Capture the cell that displays the provided text and extract its (X, Y) central coordinate. 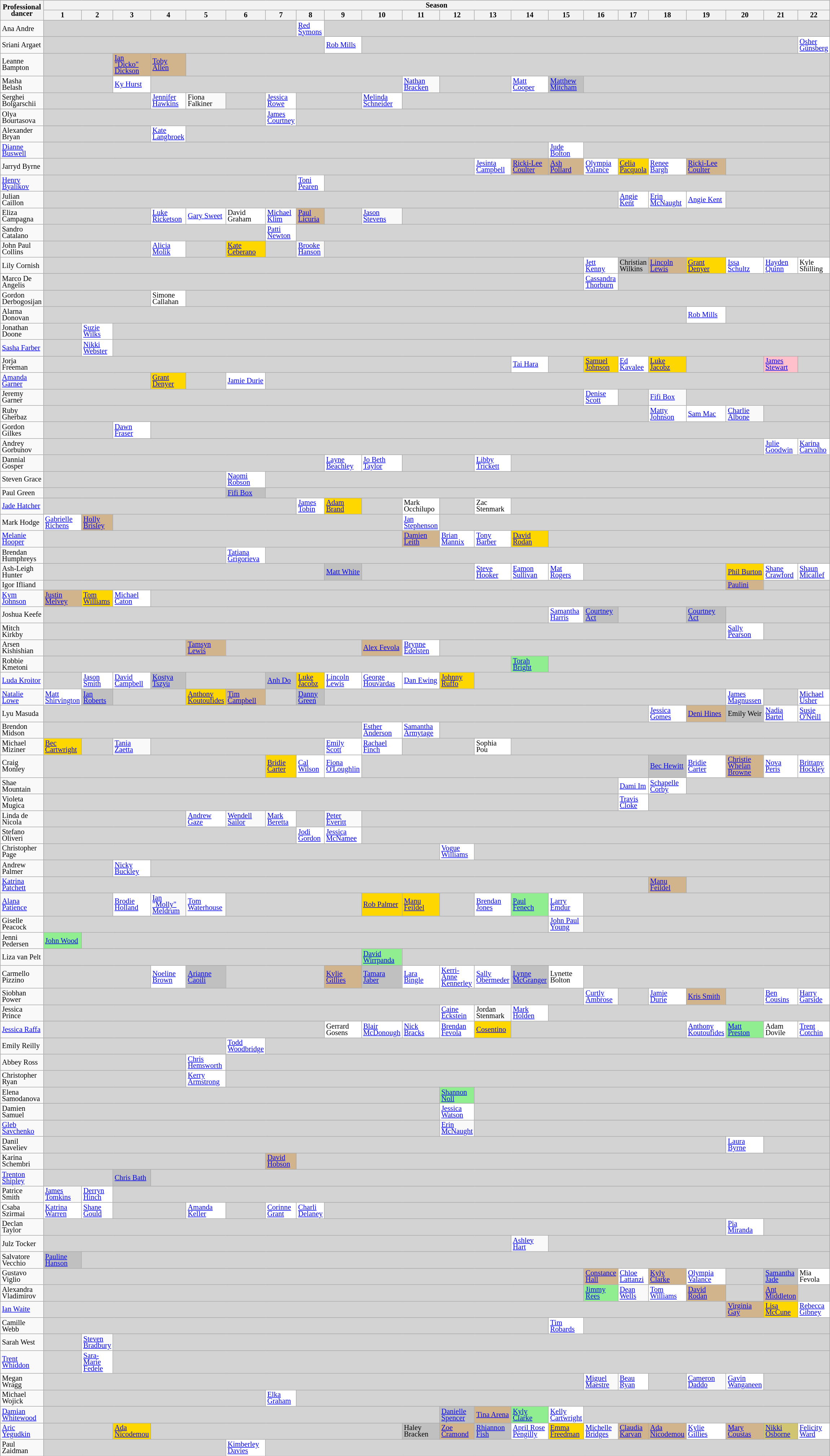
Salvatore Vecchio (22, 1260)
Rob Palmer (382, 905)
Damian Whitewood (22, 1415)
Steven Bradbury (97, 1342)
Lyu Masuda (22, 714)
Shae Mountain (22, 786)
Mitch Kirkby (22, 631)
Charli Delaney (311, 1211)
George Houvardas (382, 681)
Professional dancer (22, 10)
Sara-Marie Fedele (97, 1362)
Andrey Gorbunov (22, 447)
Ian "Dicko" Dickson (132, 65)
Lara Bingle (421, 977)
Alex Fevola (382, 648)
Ashley Hart (530, 1244)
Pauline Hanson (62, 1260)
Nathan Bracken (421, 84)
Luke Ricketson (168, 216)
Jett Kenny (601, 265)
Patti Newton (281, 233)
Jordan Stenmark (493, 1013)
James Tobin (311, 506)
Gary Sweet (206, 216)
Jodi Gordon (311, 835)
Samantha Jade (781, 1276)
Aric Yegudkin (22, 1431)
Arsen Kishishian (22, 648)
Sriani Argaet (22, 45)
Brittany Hockley (814, 766)
Jonathan Doone (22, 331)
Emily Weir (745, 714)
Hayden Quinn (781, 265)
Libby Trickett (493, 463)
Jessica Prince (22, 1013)
Sandro Catalano (22, 233)
13 (493, 15)
Sasha Farber (22, 348)
Gustavo Viglio (22, 1276)
Jenni Pedersen (22, 941)
Samantha Harris (566, 615)
Johnny Ruffo (457, 681)
Michael Wojick (22, 1398)
Emily Scott (343, 747)
Phil Burton (745, 572)
Natalie Lowe (22, 697)
Julz Tocker (22, 1244)
Arianne Caoili (206, 977)
John Wood (62, 941)
Larry Emdur (566, 905)
Emily Reilly (22, 1046)
Tamsyn Lewis (206, 648)
Carmello Pizzino (22, 977)
Matthew Mitcham (566, 84)
Michael Klim (281, 216)
Jennifer Hawkins (168, 101)
Sarah West (22, 1342)
Matty Johnson (667, 414)
Chris Bath (132, 1178)
Anh Do (281, 681)
Melanie Hooper (22, 539)
Danil Saveliev (22, 1145)
Cameron Daddo (706, 1382)
Mark Holden (530, 1013)
Kerri-Anne Kennerley (457, 977)
Toni Pearen (311, 183)
Henry Byalikov (22, 183)
Tony Barber (493, 539)
14 (530, 15)
Karina Carvalho (814, 447)
Deni Hines (706, 714)
Brynne Edelsten (421, 648)
Trenton Shipley (22, 1178)
Chris Hemsworth (206, 1063)
Alexandra Vladimirov (22, 1293)
Nikki Webster (97, 348)
Jesinta Campbell (493, 167)
Michael Usher (814, 697)
Alexander Bryan (22, 134)
Bec Hewitt (667, 766)
Julie Goodwin (781, 447)
April Rose Pengilly (530, 1431)
Chloe Lattanzi (633, 1276)
Declan Taylor (22, 1227)
Marco De Angelis (22, 282)
9 (343, 15)
Lynne McGranger (530, 977)
Tai Hara (530, 364)
Liza van Pelt (22, 957)
Jorja Freeman (22, 364)
Blair McDonough (382, 1029)
Haley Bracken (421, 1431)
Michael Miziner (22, 747)
11 (421, 15)
4 (168, 15)
Torah Bright (530, 664)
Schapelle Corby (667, 786)
Eliza Campagna (22, 216)
Fiona O'Loughlin (343, 766)
Curtly Ambrose (601, 997)
Jan Stephenson (421, 523)
Issa Schultz (745, 265)
Michelle Bridges (601, 1431)
Amanda Garner (22, 381)
Craig Monley (22, 766)
Ian Roberts (97, 697)
Virginia Gay (745, 1310)
Rebecca Gibney (814, 1310)
Cassandra Thorburn (601, 282)
Mark Beretta (281, 819)
Sophia Pou (493, 747)
Ian "Molly" Meldrum (168, 905)
Layne Beachley (343, 463)
Miguel Maestre (601, 1382)
Paul Green (22, 493)
James Magnussen (745, 697)
Zac Stenmark (493, 506)
Brooke Hanson (311, 249)
Andrew Gaze (206, 819)
David Hobson (281, 1161)
Jimmy Rees (601, 1293)
Kostya Tszyu (168, 681)
Paul Zaidman (22, 1448)
Patrice Smith (22, 1194)
Siobhan Power (22, 997)
Tania Zaetta (132, 747)
Melinda Schneider (382, 101)
Tom Waterhouse (206, 905)
Julian Caillon (22, 200)
Red Symons (311, 28)
Trent Cotchin (814, 1029)
Tina Arena (493, 1415)
Caine Eckstein (457, 1013)
Camille Webb (22, 1326)
12 (457, 15)
Linda de Nicola (22, 819)
Jessica Gomes (667, 714)
Toby Allen (168, 65)
Dawn Fraser (132, 430)
Emma Freedman (566, 1431)
Season (436, 5)
Dan Ewing (421, 681)
Megan Wragg (22, 1382)
Jessica Watson (457, 1112)
Mark Occhilupo (421, 506)
8 (311, 15)
Naomi Robson (246, 480)
Trent Whiddon (22, 1362)
Todd Woodbridge (246, 1046)
Jessica Rowe (281, 101)
Mia Fevola (814, 1276)
Nicky Buckley (132, 868)
Luda Kroitor (22, 681)
Zoe Cramond (457, 1431)
Adam Dovile (781, 1029)
Dianne Buswell (22, 150)
Nikki Osborne (781, 1431)
Pia Miranda (745, 1227)
Jessica McNamee (343, 835)
Ash Pollard (566, 167)
Corinne Grant (281, 1211)
Damien Leith (421, 539)
Igor Ifliand (22, 585)
Elka Graham (281, 1398)
15 (566, 15)
Kym Johnson (22, 598)
Ian Waite (22, 1310)
6 (246, 15)
Peter Everitt (343, 819)
Cosentino (493, 1029)
Kate Langbroek (168, 134)
Mark Hodge (22, 523)
Fiona Falkiner (206, 101)
19 (706, 15)
Gleb Savchenko (22, 1128)
Brendan Humphreys (22, 555)
Jude Bolton (566, 150)
Tim Campbell (246, 697)
Matt White (343, 572)
Kerry Armstrong (206, 1079)
Gavin Wanganeen (745, 1382)
Christopher Ryan (22, 1079)
Damien Samuel (22, 1112)
Gordon Derbogosijan (22, 299)
Steve Hooker (493, 572)
Csaba Szirmai (22, 1211)
Kyle Shilling (814, 265)
Joshua Keefe (22, 615)
3 (132, 15)
5 (206, 15)
Michael Caton (132, 598)
Serghei Bolgarschii (22, 101)
Susie O'Neill (814, 714)
Lynette Bolton (566, 977)
Ruby Gherbaz (22, 414)
Laura Byrne (745, 1145)
16 (601, 15)
James Courtney (281, 117)
Kris Smith (706, 997)
James Stewart (781, 364)
Jason Smith (97, 681)
Sam Mac (706, 414)
Giselle Peacock (22, 924)
Kimberley Davies (246, 1448)
18 (667, 15)
Holly Brisley (97, 523)
Adam Brand (343, 506)
Paulini (745, 585)
10 (382, 15)
Karina Schembri (22, 1161)
Justin Melvey (62, 598)
Kate Ceberano (246, 249)
Alicia Molik (168, 249)
David Campbell (132, 681)
Masha Belash (22, 84)
Charlie Albone (745, 414)
Jason Stevens (382, 216)
Violeta Mugica (22, 802)
Esther Anderson (382, 730)
Tim Robards (566, 1326)
Mat Rogers (566, 572)
Ed Kavalee (633, 364)
Simone Callahan (168, 299)
Dami Im (633, 786)
Mary Coustas (745, 1431)
Beau Ryan (633, 1382)
Cal Wilson (311, 766)
Brendon Midson (22, 730)
Nadia Bartel (781, 714)
Katrina Warren (62, 1211)
Samuel Johnson (601, 364)
Matt Shirvington (62, 697)
Tamara Jaber (382, 977)
22 (814, 15)
Wendell Sailor (246, 819)
Elena Samodanova (22, 1095)
Andrew Palmer (22, 868)
20 (745, 15)
Lisa McCune (781, 1310)
Renee Bargh (667, 167)
Christopher Page (22, 852)
Brendan Jones (493, 905)
Katrina Patchett (22, 885)
David Wirrpanda (382, 957)
Robbie Kmetoni (22, 664)
Matt Preston (745, 1029)
17 (633, 15)
Christie Whelan Browne (745, 766)
21 (781, 15)
Brian Mannix (457, 539)
Constance Hall (601, 1276)
Ant Middleton (781, 1293)
Suzie Wilks (97, 331)
Bec Cartwright (62, 747)
Dean Wells (633, 1293)
Jarryd Byrne (22, 167)
Felicity Ward (814, 1431)
Osher Günsberg (814, 45)
Gordon Gilkes (22, 430)
Jade Hatcher (22, 506)
Steven Grace (22, 480)
Shane Crawford (781, 572)
Tatiana Grigorieva (246, 555)
Brodie Holland (132, 905)
Lily Cornish (22, 265)
Jeremy Garner (22, 397)
Stefano Oliveri (22, 835)
Sally Pearson (745, 631)
Shaun Micallef (814, 572)
Ash-Leigh Hunter (22, 572)
Shane Gould (97, 1211)
Travis Cloke (633, 802)
David Graham (246, 216)
Eamon Sullivan (530, 572)
Dannial Gosper (22, 463)
Kelly Cartwright (566, 1415)
Sally Obermeder (493, 977)
Gabrielle Richens (62, 523)
2 (97, 15)
Matt Cooper (530, 84)
Claudia Karvan (633, 1431)
7 (281, 15)
Alana Patience (22, 905)
Paul Licuria (311, 216)
Derryn Hinch (97, 1194)
Christian Wilkins (633, 265)
Ky Hurst (132, 84)
Alarna Donovan (22, 315)
1 (62, 15)
Abbey Ross (22, 1063)
James Tomkins (62, 1194)
Samantha Armytage (421, 730)
Gerrard Gosens (343, 1029)
Rachael Finch (382, 747)
Brendan Fevola (457, 1029)
John Paul Young (566, 924)
Amanda Keller (206, 1211)
Jo Beth Taylor (382, 463)
Ben Cousins (781, 997)
Shannon Noll (457, 1095)
John Paul Collins (22, 249)
Danielle Spencer (457, 1415)
Nova Peris (781, 766)
Vogue Williams (457, 852)
Denise Scott (601, 397)
Celia Pacquola (633, 167)
Ana Andre (22, 28)
Jessica Raffa (22, 1029)
Olya Bourtasova (22, 117)
Rhiannon Fish (493, 1431)
Noeline Brown (168, 977)
Paul Fenech (530, 905)
Nick Bracks (421, 1029)
Harry Garside (814, 997)
Danny Green (311, 697)
Leanne Bampton (22, 65)
